Pinpoint the cell where the given text exists, returning its [x, y] midpoint coordinate. 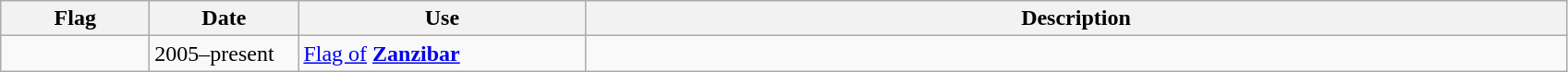
Date [224, 18]
Flag of Zanzibar [442, 54]
2005–present [224, 54]
Use [442, 18]
Flag [76, 18]
Description [1076, 18]
